Output the [X, Y] coordinate of the center of the cell containing the given text.  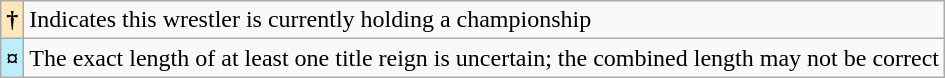
† [12, 20]
¤ [12, 58]
Indicates this wrestler is currently holding a championship [484, 20]
The exact length of at least one title reign is uncertain; the combined length may not be correct [484, 58]
